Pinpoint the cell where the given text exists, returning its (x, y) midpoint coordinate. 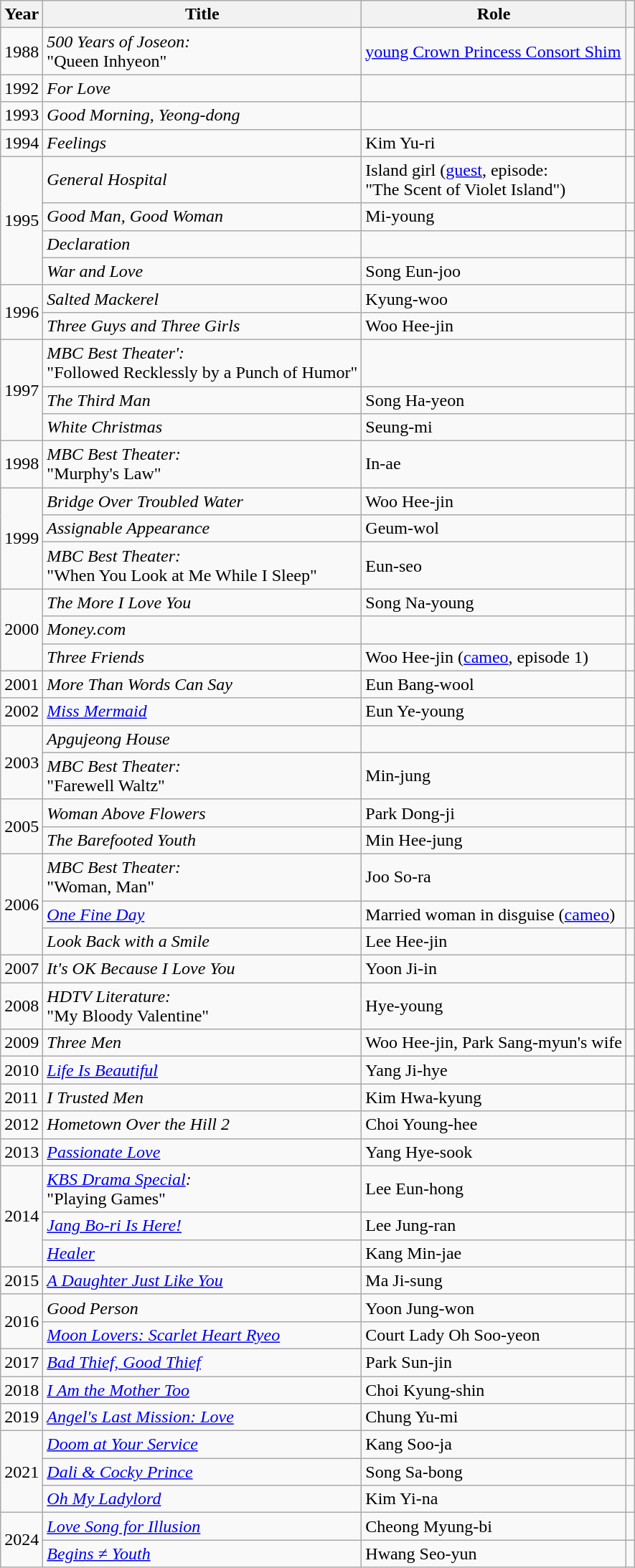
Role (494, 14)
2017 (22, 1362)
2000 (22, 630)
Three Friends (202, 657)
Hometown Over the Hill 2 (202, 1125)
Song Sa-bong (494, 1472)
Geum-wol (494, 529)
Kang Soo-ja (494, 1445)
Island girl (guest, episode: "The Scent of Violet Island") (494, 179)
HDTV Literature:"My Bloody Valentine" (202, 1006)
Park Dong-ji (494, 813)
More Than Words Can Say (202, 684)
2021 (22, 1472)
Kim Yu-ri (494, 143)
MBC Best Theater:"Murphy's Law" (202, 465)
2007 (22, 969)
MBC Best Theater':"Followed Recklessly by a Punch of Humor" (202, 363)
Jang Bo-ri Is Here! (202, 1226)
Park Sun-jin (494, 1362)
Joo So-ra (494, 877)
2009 (22, 1043)
Yoon Ji-in (494, 969)
2001 (22, 684)
1988 (22, 52)
Eun Ye-young (494, 712)
One Fine Day (202, 915)
MBC Best Theater:"When You Look at Me While I Sleep" (202, 565)
Kim Hwa-kyung (494, 1097)
General Hospital (202, 179)
2019 (22, 1417)
2018 (22, 1389)
Lee Jung-ran (494, 1226)
Assignable Appearance (202, 529)
Min-jung (494, 776)
1995 (22, 221)
2013 (22, 1152)
The Barefooted Youth (202, 840)
Three Men (202, 1043)
2002 (22, 712)
Apgujeong House (202, 739)
I Trusted Men (202, 1097)
Doom at Your Service (202, 1445)
War and Love (202, 271)
Good Man, Good Woman (202, 217)
Love Song for Illusion (202, 1526)
Feelings (202, 143)
A Daughter Just Like You (202, 1280)
MBC Best Theater:"Farewell Waltz" (202, 776)
1999 (22, 538)
Woman Above Flowers (202, 813)
Kang Min-jae (494, 1253)
Yoon Jung-won (494, 1308)
Hwang Seo-yun (494, 1554)
500 Years of Joseon:"Queen Inhyeon" (202, 52)
Dali & Cocky Prince (202, 1472)
Seung-mi (494, 428)
MBC Best Theater:"Woman, Man" (202, 877)
2010 (22, 1070)
Life Is Beautiful (202, 1070)
Woo Hee-jin (cameo, episode 1) (494, 657)
Mi-young (494, 217)
It's OK Because I Love You (202, 969)
2008 (22, 1006)
Yang Hye-sook (494, 1152)
2014 (22, 1217)
2012 (22, 1125)
young Crown Princess Consort Shim (494, 52)
1993 (22, 115)
Choi Young-hee (494, 1125)
1996 (22, 312)
1994 (22, 143)
Three Guys and Three Girls (202, 326)
Begins ≠ Youth (202, 1554)
Good Person (202, 1308)
Good Morning, Yeong-dong (202, 115)
Woo Hee-jin, Park Sang-myun's wife (494, 1043)
2016 (22, 1321)
The More I Love You (202, 603)
Money.com (202, 630)
2015 (22, 1280)
White Christmas (202, 428)
Ma Ji-sung (494, 1280)
Song Eun-joo (494, 271)
Oh My Ladylord (202, 1499)
Min Hee-jung (494, 840)
Miss Mermaid (202, 712)
Chung Yu-mi (494, 1417)
Song Ha-yeon (494, 400)
Healer (202, 1253)
2024 (22, 1540)
In-ae (494, 465)
1998 (22, 465)
Yang Ji-hye (494, 1070)
Eun-seo (494, 565)
2003 (22, 762)
Bad Thief, Good Thief (202, 1362)
Moon Lovers: Scarlet Heart Ryeo (202, 1335)
Hye-young (494, 1006)
Cheong Myung-bi (494, 1526)
Angel's Last Mission: Love (202, 1417)
Year (22, 14)
2006 (22, 904)
KBS Drama Special:"Playing Games" (202, 1189)
Title (202, 14)
Look Back with a Smile (202, 942)
Married woman in disguise (cameo) (494, 915)
2011 (22, 1097)
Kyung-woo (494, 298)
2005 (22, 826)
Passionate Love (202, 1152)
Lee Hee-jin (494, 942)
Declaration (202, 244)
Bridge Over Troubled Water (202, 501)
I Am the Mother Too (202, 1389)
Court Lady Oh Soo-yeon (494, 1335)
1992 (22, 88)
Lee Eun-hong (494, 1189)
The Third Man (202, 400)
1997 (22, 390)
Song Na-young (494, 603)
Kim Yi-na (494, 1499)
Choi Kyung-shin (494, 1389)
For Love (202, 88)
Salted Mackerel (202, 298)
Eun Bang-wool (494, 684)
